For the text-containing cell, return its midpoint in [x, y] coordinate format. 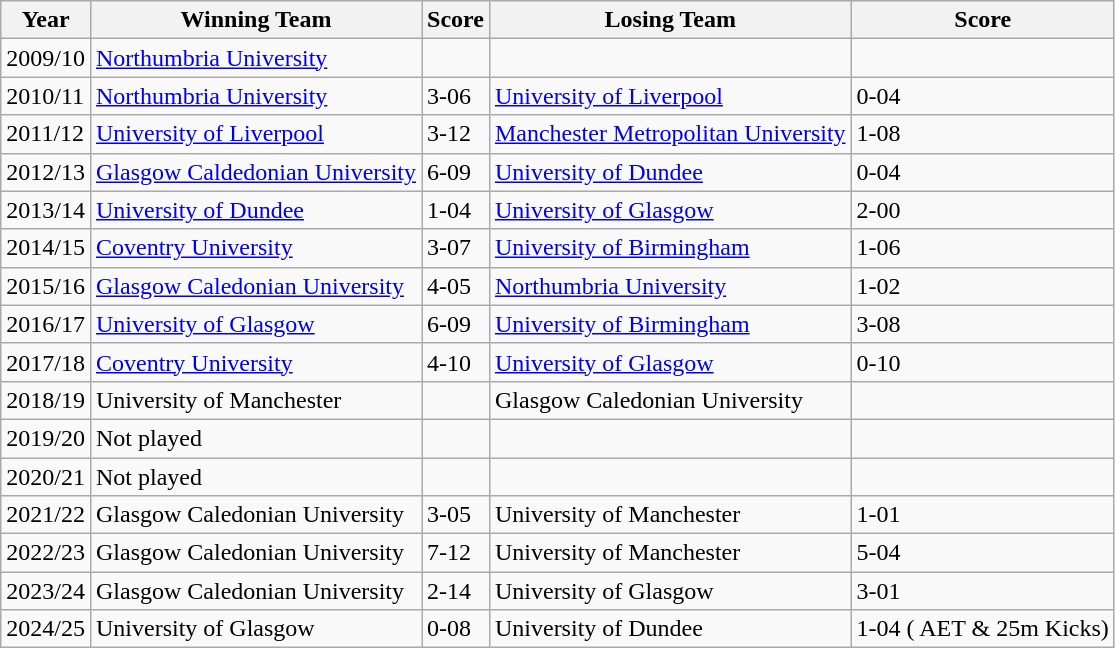
Glasgow Caldedonian University [256, 172]
1-04 ( AET & 25m Kicks) [982, 629]
1-04 [456, 210]
2023/24 [46, 591]
2-14 [456, 591]
3-06 [456, 96]
2011/12 [46, 134]
2015/16 [46, 286]
2014/15 [46, 248]
2024/25 [46, 629]
3-12 [456, 134]
2020/21 [46, 477]
3-07 [456, 248]
2018/19 [46, 400]
1-01 [982, 515]
1-02 [982, 286]
5-04 [982, 553]
1-08 [982, 134]
2021/22 [46, 515]
2010/11 [46, 96]
0-08 [456, 629]
2012/13 [46, 172]
3-08 [982, 324]
4-05 [456, 286]
Manchester Metropolitan University [670, 134]
2009/10 [46, 58]
Year [46, 20]
4-10 [456, 362]
2013/14 [46, 210]
Winning Team [256, 20]
2-00 [982, 210]
2016/17 [46, 324]
7-12 [456, 553]
3-01 [982, 591]
2022/23 [46, 553]
2019/20 [46, 438]
0-10 [982, 362]
Losing Team [670, 20]
3-05 [456, 515]
2017/18 [46, 362]
1-06 [982, 248]
